Search for the cell housing the specified text and yield its (x, y) center coordinate. 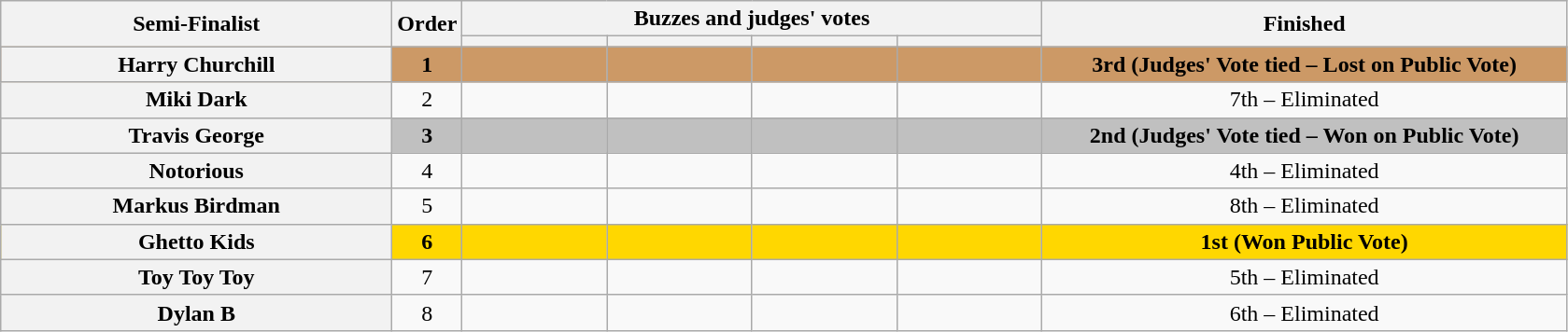
2 (428, 100)
7 (428, 277)
Harry Churchill (196, 64)
4th – Eliminated (1304, 171)
Buzzes and judges' votes (752, 19)
8 (428, 312)
Travis George (196, 135)
Markus Birdman (196, 206)
7th – Eliminated (1304, 100)
6 (428, 242)
Notorious (196, 171)
5th – Eliminated (1304, 277)
Miki Dark (196, 100)
Ghetto Kids (196, 242)
Order (428, 24)
3 (428, 135)
8th – Eliminated (1304, 206)
5 (428, 206)
4 (428, 171)
Semi-Finalist (196, 24)
Finished (1304, 24)
2nd (Judges' Vote tied – Won on Public Vote) (1304, 135)
Toy Toy Toy (196, 277)
3rd (Judges' Vote tied – Lost on Public Vote) (1304, 64)
1st (Won Public Vote) (1304, 242)
1 (428, 64)
Dylan B (196, 312)
6th – Eliminated (1304, 312)
